Scan for the cell matching the given text and deliver its [X, Y] coordinate at center. 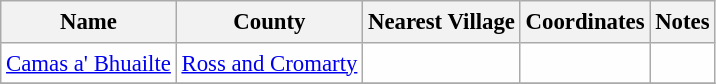
Notes [682, 22]
Nearest Village [442, 22]
Coordinates [585, 22]
Camas a' Bhuailte [88, 62]
Name [88, 22]
County [270, 22]
Ross and Cromarty [270, 62]
